Provide the (x, y) coordinate of the cell's center where the given text is located.  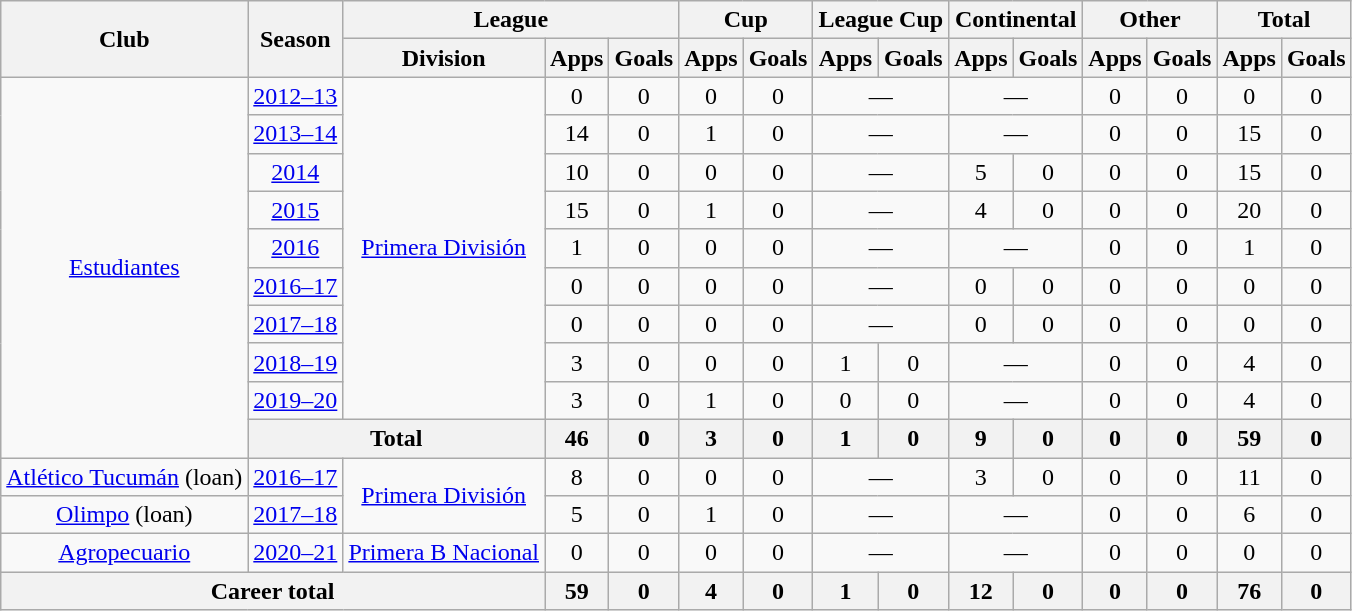
Primera B Nacional (444, 553)
Agropecuario (124, 553)
8 (577, 477)
Cup (746, 20)
46 (577, 438)
Other (1150, 20)
Continental (1016, 20)
Season (296, 39)
6 (1249, 515)
10 (577, 172)
2013–14 (296, 134)
Olimpo (loan) (124, 515)
2016 (296, 248)
League (511, 20)
14 (577, 134)
2012–13 (296, 96)
Division (444, 58)
2018–19 (296, 362)
2020–21 (296, 553)
Atlético Tucumán (loan) (124, 477)
Career total (273, 591)
76 (1249, 591)
2014 (296, 172)
12 (981, 591)
2019–20 (296, 400)
2015 (296, 210)
9 (981, 438)
League Cup (881, 20)
20 (1249, 210)
Club (124, 39)
Estudiantes (124, 268)
11 (1249, 477)
